For the text-containing cell, return its midpoint in [x, y] coordinate format. 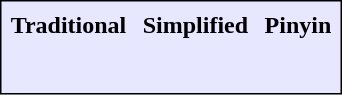
Traditional [68, 25]
Pinyin [298, 25]
Simplified [195, 25]
